From the cell containing the given text, extract its center point as [x, y] coordinate. 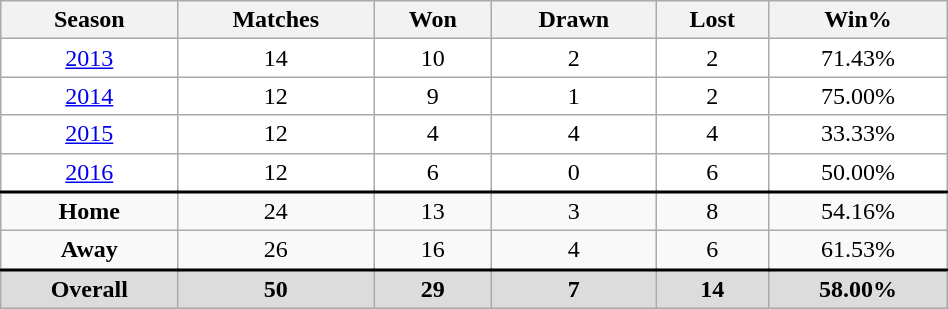
Lost [712, 20]
Overall [90, 288]
58.00% [858, 288]
50.00% [858, 172]
9 [433, 96]
7 [574, 288]
10 [433, 58]
75.00% [858, 96]
2014 [90, 96]
Home [90, 212]
29 [433, 288]
Matches [276, 20]
Won [433, 20]
50 [276, 288]
2015 [90, 134]
0 [574, 172]
61.53% [858, 250]
71.43% [858, 58]
26 [276, 250]
8 [712, 212]
3 [574, 212]
Drawn [574, 20]
24 [276, 212]
54.16% [858, 212]
Win% [858, 20]
13 [433, 212]
1 [574, 96]
Away [90, 250]
2013 [90, 58]
Season [90, 20]
2016 [90, 172]
16 [433, 250]
33.33% [858, 134]
